Capture the cell that displays the provided text and extract its (X, Y) central coordinate. 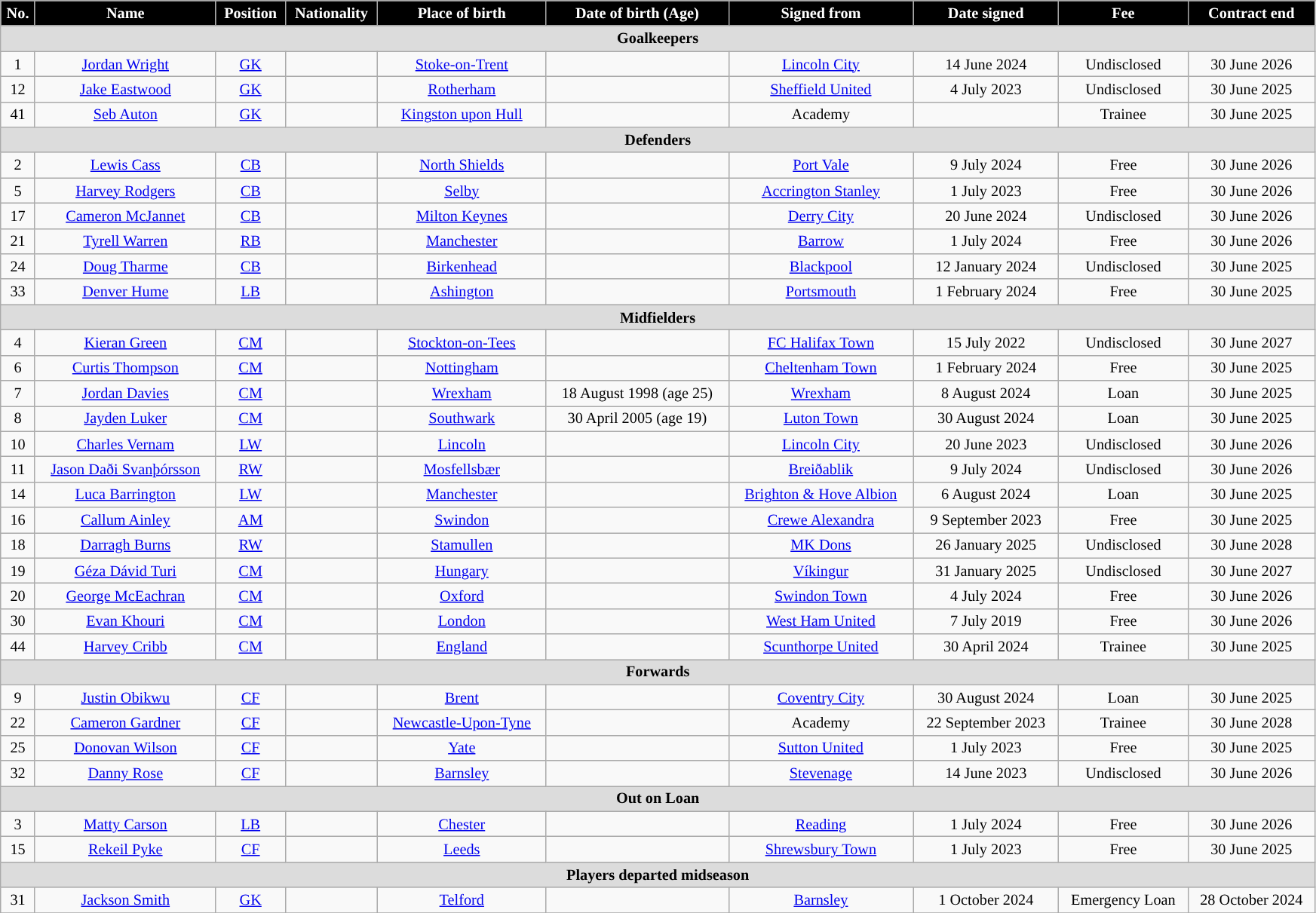
Chester (462, 824)
19 (18, 571)
14 June 2023 (986, 774)
Players departed midseason (658, 875)
33 (18, 292)
Derry City (821, 216)
Rekeil Pyke (125, 849)
Oxford (462, 596)
1 (18, 63)
30 April 2005 (age 19) (638, 418)
6 August 2024 (986, 495)
Emergency Loan (1124, 900)
Jake Eastwood (125, 89)
West Ham United (821, 621)
Birkenhead (462, 266)
18 August 1998 (age 25) (638, 393)
Hungary (462, 571)
Charles Vernam (125, 444)
11 (18, 469)
Portsmouth (821, 292)
3 (18, 824)
Place of birth (462, 13)
George McEachran (125, 596)
FC Halifax Town (821, 342)
Port Vale (821, 165)
21 (18, 241)
Luca Barrington (125, 495)
Southwark (462, 418)
Stockton-on-Tees (462, 342)
Curtis Thompson (125, 368)
Contract end (1252, 13)
Milton Keynes (462, 216)
8 (18, 418)
Jason Daði Svanþórsson (125, 469)
Sutton United (821, 748)
Callum Ainley (125, 519)
Brighton & Hove Albion (821, 495)
20 June 2024 (986, 216)
14 June 2024 (986, 63)
Barrow (821, 241)
12 January 2024 (986, 266)
Shrewsbury Town (821, 849)
Forwards (658, 672)
Jordan Wright (125, 63)
London (462, 621)
24 (18, 266)
No. (18, 13)
Breiðablik (821, 469)
Position (250, 13)
44 (18, 646)
15 July 2022 (986, 342)
Lewis Cass (125, 165)
Scunthorpe United (821, 646)
4 July 2024 (986, 596)
4 July 2023 (986, 89)
Defenders (658, 139)
Stoke-on-Trent (462, 63)
Midfielders (658, 317)
31 (18, 900)
17 (18, 216)
Name (125, 13)
Harvey Cribb (125, 646)
14 (18, 495)
25 (18, 748)
Danny Rose (125, 774)
Accrington Stanley (821, 191)
Lincoln (462, 444)
Cameron McJannet (125, 216)
Fee (1124, 13)
Jayden Luker (125, 418)
20 June 2023 (986, 444)
Leeds (462, 849)
Nationality (332, 13)
6 (18, 368)
7 July 2019 (986, 621)
Denver Hume (125, 292)
Donovan Wilson (125, 748)
Selby (462, 191)
Tyrell Warren (125, 241)
12 (18, 89)
Jordan Davies (125, 393)
North Shields (462, 165)
Kingston upon Hull (462, 115)
Nottingham (462, 368)
Stamullen (462, 545)
30 April 2024 (986, 646)
2 (18, 165)
22 September 2023 (986, 722)
Rotherham (462, 89)
18 (18, 545)
4 (18, 342)
Jackson Smith (125, 900)
Telford (462, 900)
5 (18, 191)
Yate (462, 748)
Cameron Gardner (125, 722)
15 (18, 849)
Seb Auton (125, 115)
1 October 2024 (986, 900)
26 January 2025 (986, 545)
32 (18, 774)
16 (18, 519)
Date of birth (Age) (638, 13)
22 (18, 722)
Justin Obikwu (125, 697)
Out on Loan (658, 798)
Harvey Rodgers (125, 191)
England (462, 646)
Darragh Burns (125, 545)
Swindon (462, 519)
Reading (821, 824)
Stevenage (821, 774)
10 (18, 444)
9 September 2023 (986, 519)
MK Dons (821, 545)
Newcastle-Upon-Tyne (462, 722)
RB (250, 241)
20 (18, 596)
Swindon Town (821, 596)
Víkingur (821, 571)
Crewe Alexandra (821, 519)
Evan Khouri (125, 621)
Matty Carson (125, 824)
9 (18, 697)
7 (18, 393)
Doug Tharme (125, 266)
Date signed (986, 13)
Ashington (462, 292)
Goalkeepers (658, 38)
31 January 2025 (986, 571)
28 October 2024 (1252, 900)
Sheffield United (821, 89)
Kieran Green (125, 342)
Mosfellsbær (462, 469)
AM (250, 519)
Coventry City (821, 697)
Luton Town (821, 418)
Blackpool (821, 266)
Signed from (821, 13)
41 (18, 115)
8 August 2024 (986, 393)
Géza Dávid Turi (125, 571)
Cheltenham Town (821, 368)
Brent (462, 697)
30 (18, 621)
